Search for the cell housing the specified text and yield its [x, y] center coordinate. 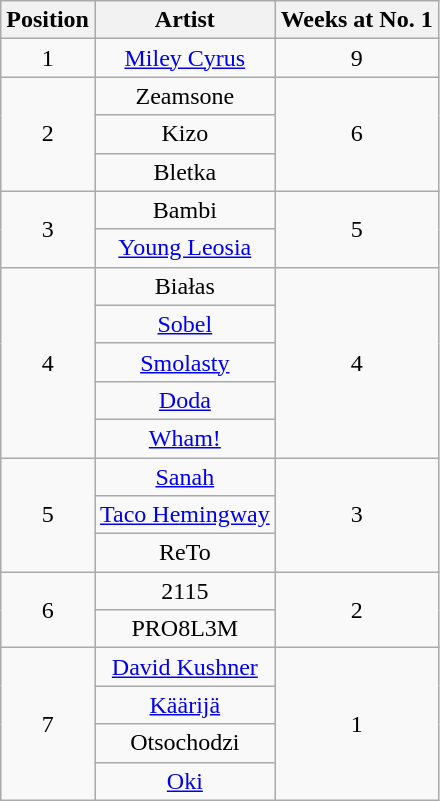
Wham! [184, 438]
PRO8L3M [184, 629]
7 [48, 724]
Zeamsone [184, 96]
Oki [184, 781]
Weeks at No. 1 [356, 20]
2115 [184, 591]
9 [356, 58]
Sobel [184, 324]
Doda [184, 400]
Kizo [184, 134]
Taco Hemingway [184, 515]
Bletka [184, 172]
Käärijä [184, 705]
ReTo [184, 553]
Miley Cyrus [184, 58]
Sanah [184, 477]
Artist [184, 20]
Białas [184, 286]
Smolasty [184, 362]
David Kushner [184, 667]
Bambi [184, 210]
Otsochodzi [184, 743]
Young Leosia [184, 248]
Position [48, 20]
